Capture the cell that displays the provided text and extract its (x, y) central coordinate. 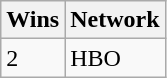
2 (33, 58)
Network (115, 20)
Wins (33, 20)
HBO (115, 58)
